Return the (x, y) coordinate for the center point of the cell that contains the specified text.  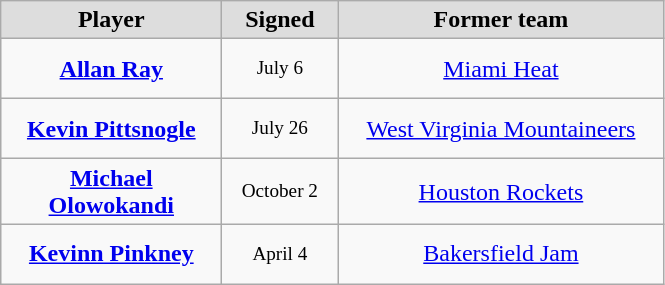
Player (112, 20)
Signed (280, 20)
July 6 (280, 69)
Bakersfield Jam (501, 254)
West Virginia Mountaineers (501, 129)
Kevinn Pinkney (112, 254)
Allan Ray (112, 69)
October 2 (280, 192)
Former team (501, 20)
July 26 (280, 129)
Houston Rockets (501, 192)
Miami Heat (501, 69)
April 4 (280, 254)
Michael Olowokandi (112, 192)
Kevin Pittsnogle (112, 129)
